Return the [X, Y] coordinate for the center point of the cell that contains the specified text.  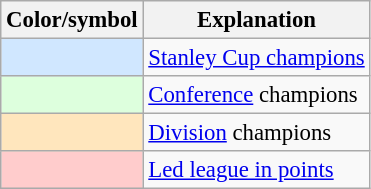
Led league in points [256, 170]
Color/symbol [72, 20]
Explanation [256, 20]
Conference champions [256, 95]
Stanley Cup champions [256, 58]
Division champions [256, 133]
